Scan for the cell matching the given text and deliver its (x, y) coordinate at center. 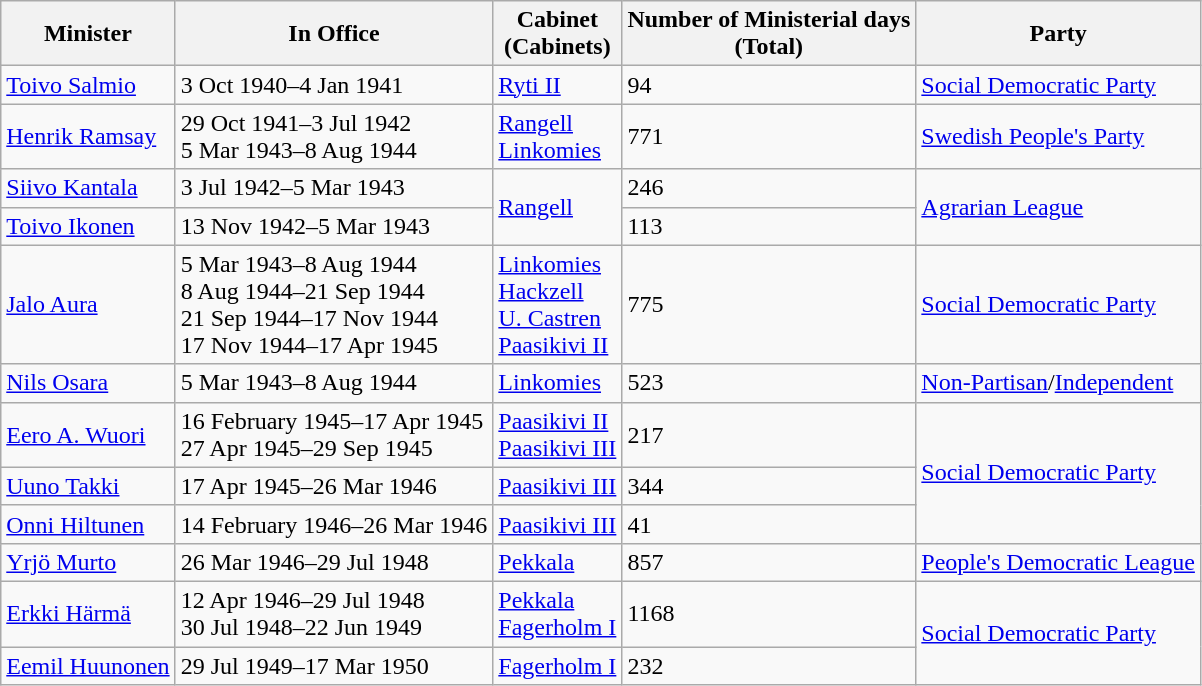
LinkomiesHackzellU. CastrenPaasikivi II (558, 304)
17 Apr 1945–26 Mar 1946 (334, 486)
16 February 1945–17 Apr 194527 Apr 1945–29 Sep 1945 (334, 434)
In Office (334, 34)
5 Mar 1943–8 Aug 19448 Aug 1944–21 Sep 194421 Sep 1944–17 Nov 194417 Nov 1944–17 Apr 1945 (334, 304)
29 Oct 1941–3 Jul 19425 Mar 1943–8 Aug 1944 (334, 136)
Henrik Ramsay (88, 136)
Rangell (558, 207)
14 February 1946–26 Mar 1946 (334, 524)
Linkomies (558, 383)
People's Democratic League (1058, 562)
Erkki Härmä (88, 614)
Yrjö Murto (88, 562)
113 (769, 226)
Uuno Takki (88, 486)
Jalo Aura (88, 304)
Swedish People's Party (1058, 136)
Party (1058, 34)
Eemil Huunonen (88, 665)
PekkalaFagerholm I (558, 614)
Siivo Kantala (88, 188)
Fagerholm I (558, 665)
Pekkala (558, 562)
5 Mar 1943–8 Aug 1944 (334, 383)
Toivo Salmio (88, 85)
Toivo Ikonen (88, 226)
41 (769, 524)
RangellLinkomies (558, 136)
523 (769, 383)
12 Apr 1946–29 Jul 194830 Jul 1948–22 Jun 1949 (334, 614)
3 Oct 1940–4 Jan 1941 (334, 85)
Nils Osara (88, 383)
Cabinet(Cabinets) (558, 34)
Ryti II (558, 85)
29 Jul 1949–17 Mar 1950 (334, 665)
26 Mar 1946–29 Jul 1948 (334, 562)
232 (769, 665)
246 (769, 188)
Non-Partisan/Independent (1058, 383)
Minister (88, 34)
3 Jul 1942–5 Mar 1943 (334, 188)
Eero A. Wuori (88, 434)
94 (769, 85)
Onni Hiltunen (88, 524)
Paasikivi IIPaasikivi III (558, 434)
1168 (769, 614)
344 (769, 486)
771 (769, 136)
Agrarian League (1058, 207)
775 (769, 304)
Number of Ministerial days (Total) (769, 34)
857 (769, 562)
13 Nov 1942–5 Mar 1943 (334, 226)
217 (769, 434)
